Provide the (x, y) coordinate of the cell's center where the given text is located.  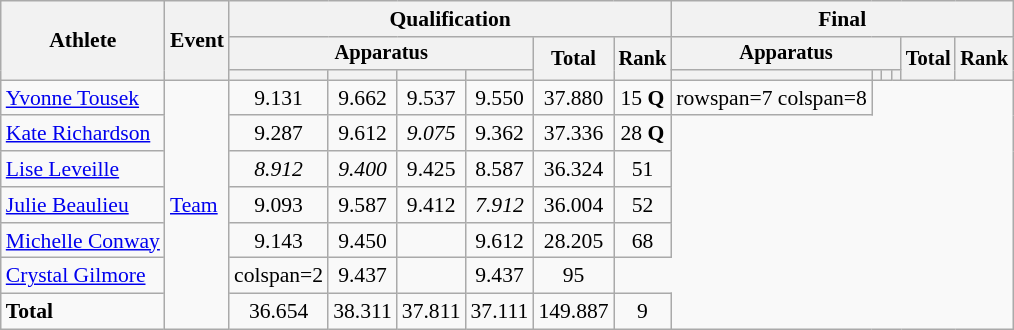
7.912 (499, 205)
51 (643, 169)
9.362 (499, 134)
Michelle Conway (83, 241)
36.654 (278, 312)
95 (573, 276)
9.662 (362, 98)
52 (643, 205)
38.311 (362, 312)
15 Q (643, 98)
36.004 (573, 205)
Event (197, 40)
colspan=2 (278, 276)
Kate Richardson (83, 134)
9.075 (432, 134)
9.400 (362, 169)
9.412 (432, 205)
9.587 (362, 205)
Yvonne Tousek (83, 98)
37.111 (499, 312)
28.205 (573, 241)
9.131 (278, 98)
9.450 (362, 241)
9 (643, 312)
rowspan=7 colspan=8 (772, 98)
Athlete (83, 40)
Team (197, 204)
Qualification (450, 19)
9.093 (278, 205)
Crystal Gilmore (83, 276)
9.287 (278, 134)
9.550 (499, 98)
9.143 (278, 241)
68 (643, 241)
Julie Beaulieu (83, 205)
37.336 (573, 134)
8.912 (278, 169)
36.324 (573, 169)
9.425 (432, 169)
Final (842, 19)
9.537 (432, 98)
149.887 (573, 312)
37.811 (432, 312)
8.587 (499, 169)
Lise Leveille (83, 169)
37.880 (573, 98)
28 Q (643, 134)
